Locate the cell with the specified text and output its (X, Y) center coordinate. 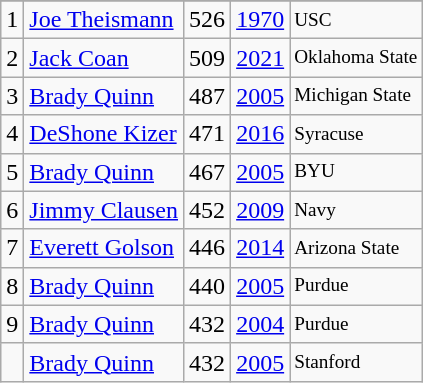
2009 (260, 210)
Syracuse (356, 134)
9 (12, 324)
2016 (260, 134)
440 (208, 286)
Joe Theismann (104, 20)
467 (208, 172)
DeShone Kizer (104, 134)
Stanford (356, 362)
Jimmy Clausen (104, 210)
Everett Golson (104, 248)
Jack Coan (104, 58)
2014 (260, 248)
1970 (260, 20)
526 (208, 20)
6 (12, 210)
Oklahoma State (356, 58)
2 (12, 58)
3 (12, 96)
1 (12, 20)
4 (12, 134)
BYU (356, 172)
Michigan State (356, 96)
7 (12, 248)
2004 (260, 324)
471 (208, 134)
USC (356, 20)
509 (208, 58)
8 (12, 286)
487 (208, 96)
446 (208, 248)
452 (208, 210)
Arizona State (356, 248)
Navy (356, 210)
2021 (260, 58)
5 (12, 172)
